Return the (x, y) coordinate for the center point of the cell that contains the specified text.  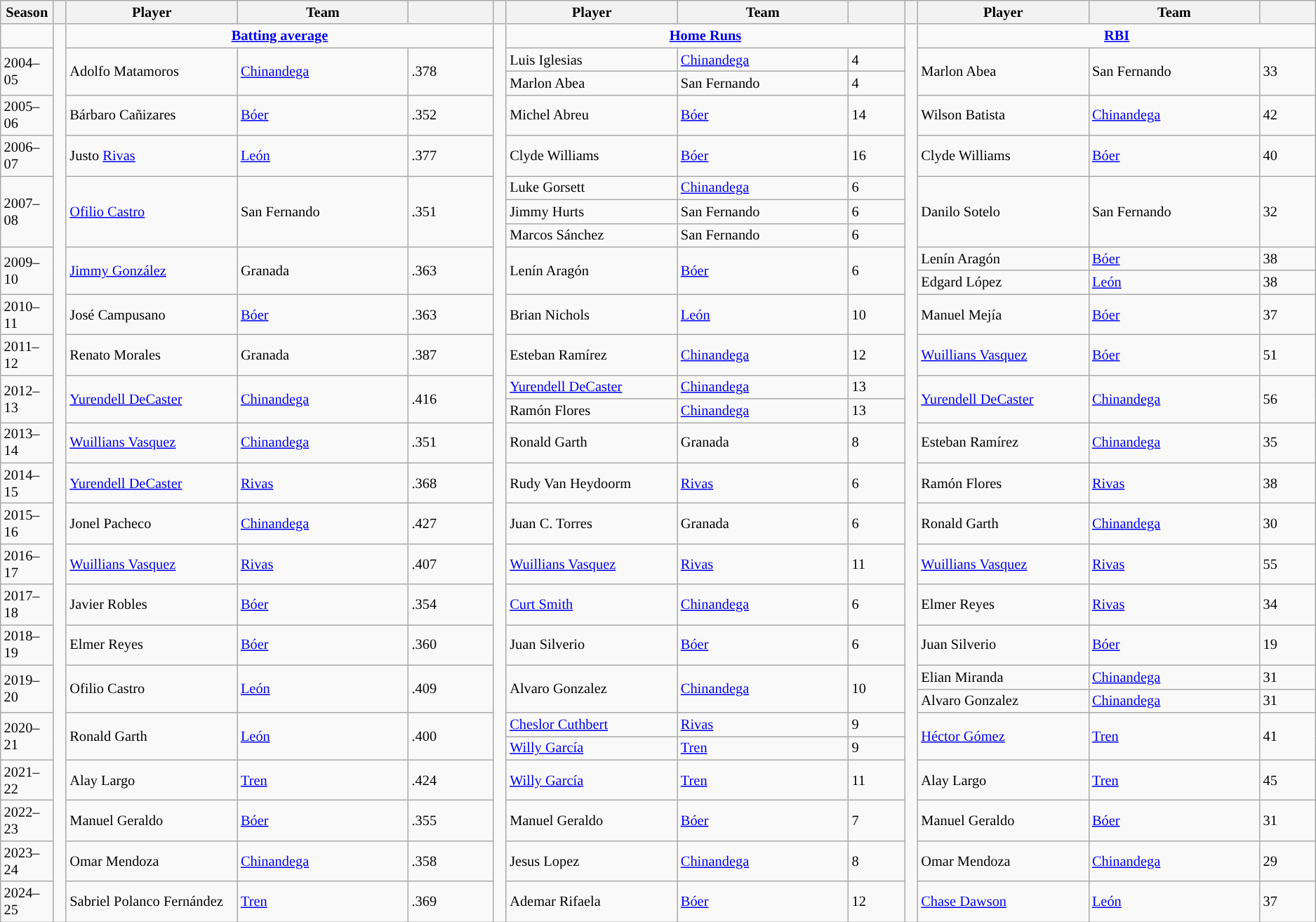
.360 (451, 645)
Renato Morales (152, 355)
Marcos Sánchez (592, 235)
Manuel Mejía (1003, 315)
2020–21 (27, 736)
2004–05 (27, 72)
2007–08 (27, 211)
41 (1288, 736)
.369 (451, 902)
51 (1288, 355)
34 (1288, 605)
Jimmy González (152, 270)
.400 (451, 736)
2018–19 (27, 645)
2014–15 (27, 483)
2009–10 (27, 270)
2019–20 (27, 688)
35 (1288, 442)
Rudy Van Heydoorm (592, 483)
40 (1288, 156)
33 (1288, 72)
.354 (451, 605)
2023–24 (27, 861)
45 (1288, 780)
2006–07 (27, 156)
Jesus Lopez (592, 861)
Michel Abreu (592, 115)
Cheslor Cuthbert (592, 724)
2024–25 (27, 902)
30 (1288, 523)
2005–06 (27, 115)
16 (877, 156)
Ademar Rifaela (592, 902)
.377 (451, 156)
Brian Nichols (592, 315)
Jonel Pacheco (152, 523)
.409 (451, 688)
42 (1288, 115)
Elian Miranda (1003, 677)
Home Runs (705, 36)
2017–18 (27, 605)
.352 (451, 115)
.407 (451, 564)
7 (877, 820)
14 (877, 115)
Javier Robles (152, 605)
.424 (451, 780)
Chase Dawson (1003, 902)
.427 (451, 523)
.378 (451, 72)
56 (1288, 399)
55 (1288, 564)
Curt Smith (592, 605)
Season (27, 12)
Justo Rivas (152, 156)
.368 (451, 483)
Wilson Batista (1003, 115)
Batting average (279, 36)
Luis Iglesias (592, 60)
Jimmy Hurts (592, 211)
José Campusano (152, 315)
29 (1288, 861)
.416 (451, 399)
.358 (451, 861)
Sabriel Polanco Fernández (152, 902)
Danilo Sotelo (1003, 211)
2011–12 (27, 355)
.355 (451, 820)
Adolfo Matamoros (152, 72)
32 (1288, 211)
Luke Gorsett (592, 187)
.387 (451, 355)
2015–16 (27, 523)
2012–13 (27, 399)
Bárbaro Cañizares (152, 115)
Edgard López (1003, 282)
Héctor Gómez (1003, 736)
2010–11 (27, 315)
Juan C. Torres (592, 523)
2021–22 (27, 780)
2022–23 (27, 820)
2016–17 (27, 564)
19 (1288, 645)
RBI (1116, 36)
2013–14 (27, 442)
